Locate the cell with the specified text and output its (X, Y) center coordinate. 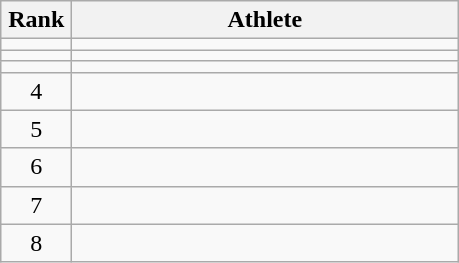
6 (36, 167)
8 (36, 243)
Athlete (265, 20)
Rank (36, 20)
5 (36, 129)
7 (36, 205)
4 (36, 91)
